Find where the given text appears and provide that cell's center as (x, y) coordinate. 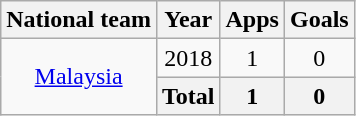
Goals (319, 20)
Apps (252, 20)
Total (188, 96)
Year (188, 20)
National team (79, 20)
2018 (188, 58)
Malaysia (79, 77)
